Locate the cell with the specified text and output its (x, y) center coordinate. 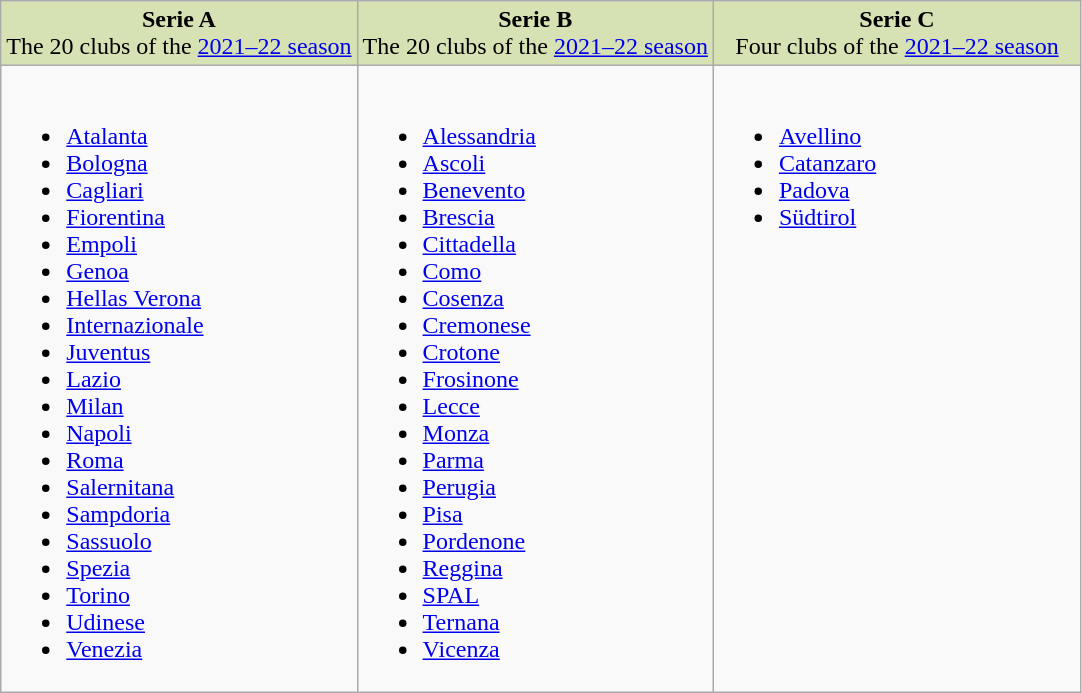
Serie AThe 20 clubs of the 2021–22 season (179, 34)
Serie CFour clubs of the 2021–22 season (896, 34)
AlessandriaAscoliBeneventoBresciaCittadellaComoCosenzaCremoneseCrotoneFrosinoneLecceMonzaParmaPerugiaPisaPordenoneRegginaSPALTernanaVicenza (535, 379)
Serie BThe 20 clubs of the 2021–22 season (535, 34)
AvellinoCatanzaroPadovaSüdtirol (896, 379)
